Return (x, y) of the center of cell containing provided text 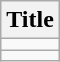
Title (30, 20)
